Identify which cell holds the provided text, then report its (x, y) central coordinate. 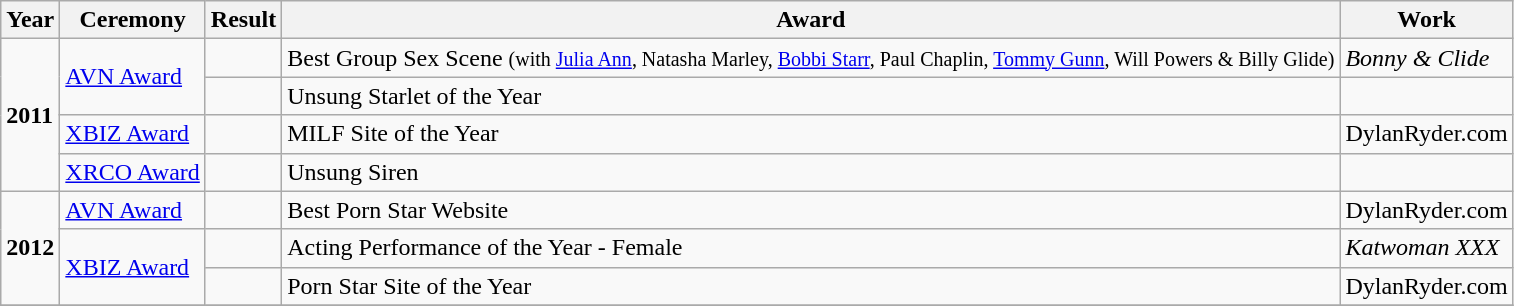
Acting Performance of the Year - Female (811, 248)
XRCO Award (133, 172)
Work (1426, 20)
Bonny & Clide (1426, 58)
Unsung Starlet of the Year (811, 96)
Unsung Siren (811, 172)
Award (811, 20)
Best Porn Star Website (811, 210)
MILF Site of the Year (811, 134)
2012 (30, 248)
Ceremony (133, 20)
2011 (30, 115)
Porn Star Site of the Year (811, 286)
Year (30, 20)
Best Group Sex Scene (with Julia Ann, Natasha Marley, Bobbi Starr, Paul Chaplin, Tommy Gunn, Will Powers & Billy Glide) (811, 58)
Katwoman XXX (1426, 248)
Result (243, 20)
